Return the (x, y) coordinate for the center point of the cell that contains the specified text.  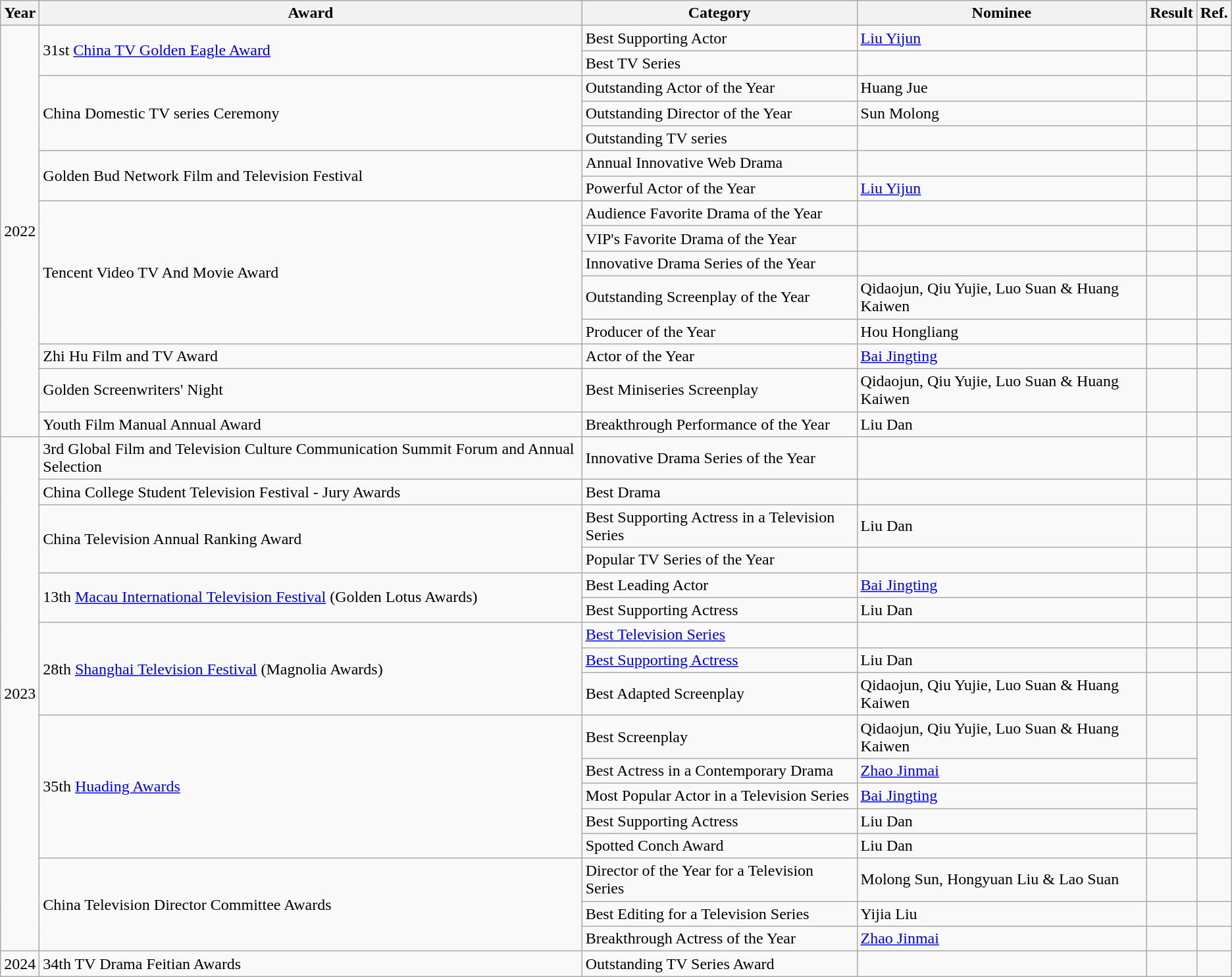
13th Macau International Television Festival (Golden Lotus Awards) (311, 597)
Award (311, 13)
Tencent Video TV And Movie Award (311, 272)
Hou Hongliang (1002, 331)
31st China TV Golden Eagle Award (311, 51)
Spotted Conch Award (719, 846)
Year (20, 13)
Yijia Liu (1002, 914)
2022 (20, 232)
VIP's Favorite Drama of the Year (719, 238)
China College Student Television Festival - Jury Awards (311, 492)
Producer of the Year (719, 331)
Audience Favorite Drama of the Year (719, 213)
Best Television Series (719, 635)
Ref. (1214, 13)
Best Adapted Screenplay (719, 693)
2023 (20, 694)
Nominee (1002, 13)
Annual Innovative Web Drama (719, 163)
3rd Global Film and Television Culture Communication Summit Forum and Annual Selection (311, 458)
Huang Jue (1002, 88)
Sun Molong (1002, 113)
Golden Screenwriters' Night (311, 391)
Category (719, 13)
Best Screenplay (719, 737)
Best Drama (719, 492)
Outstanding Actor of the Year (719, 88)
China Domestic TV series Ceremony (311, 113)
Breakthrough Performance of the Year (719, 424)
Molong Sun, Hongyuan Liu & Lao Suan (1002, 880)
35th Huading Awards (311, 787)
Zhi Hu Film and TV Award (311, 357)
China Television Director Committee Awards (311, 905)
Youth Film Manual Annual Award (311, 424)
China Television Annual Ranking Award (311, 538)
Outstanding Screenplay of the Year (719, 297)
Most Popular Actor in a Television Series (719, 795)
Best Actress in a Contemporary Drama (719, 770)
Outstanding TV series (719, 138)
Powerful Actor of the Year (719, 188)
Best Miniseries Screenplay (719, 391)
2024 (20, 964)
Outstanding Director of the Year (719, 113)
Best Editing for a Television Series (719, 914)
Popular TV Series of the Year (719, 560)
Breakthrough Actress of the Year (719, 939)
Best Supporting Actor (719, 38)
Golden Bud Network Film and Television Festival (311, 176)
Best Leading Actor (719, 585)
28th Shanghai Television Festival (Magnolia Awards) (311, 668)
34th TV Drama Feitian Awards (311, 964)
Outstanding TV Series Award (719, 964)
Result (1171, 13)
Director of the Year for a Television Series (719, 880)
Actor of the Year (719, 357)
Best TV Series (719, 63)
Best Supporting Actress in a Television Series (719, 526)
